Find where the given text appears and provide that cell's center as (X, Y) coordinate. 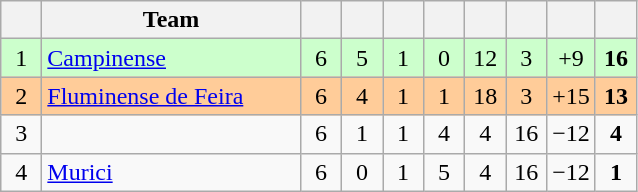
+9 (572, 58)
+15 (572, 96)
Murici (172, 172)
18 (486, 96)
Campinense (172, 58)
2 (22, 96)
Fluminense de Feira (172, 96)
13 (616, 96)
12 (486, 58)
Team (172, 20)
